Identify which cell holds the provided text, then report its (x, y) central coordinate. 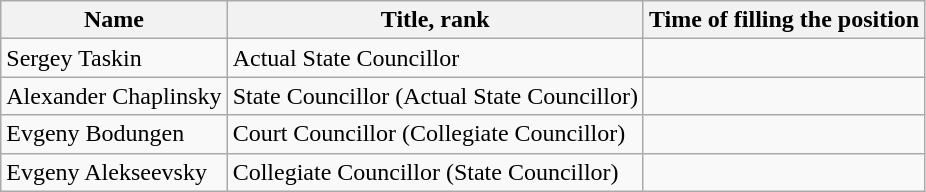
Actual State Councillor (435, 58)
Time of filling the position (784, 20)
State Councillor (Actual State Councillor) (435, 96)
Title, rank (435, 20)
Evgeny Bodungen (114, 134)
Collegiate Councillor (State Councillor) (435, 172)
Court Councillor (Collegiate Councillor) (435, 134)
Name (114, 20)
Sergey Taskin (114, 58)
Evgeny Alekseevsky (114, 172)
Alexander Chaplinsky (114, 96)
